From the cell containing the given text, extract its center point as [X, Y] coordinate. 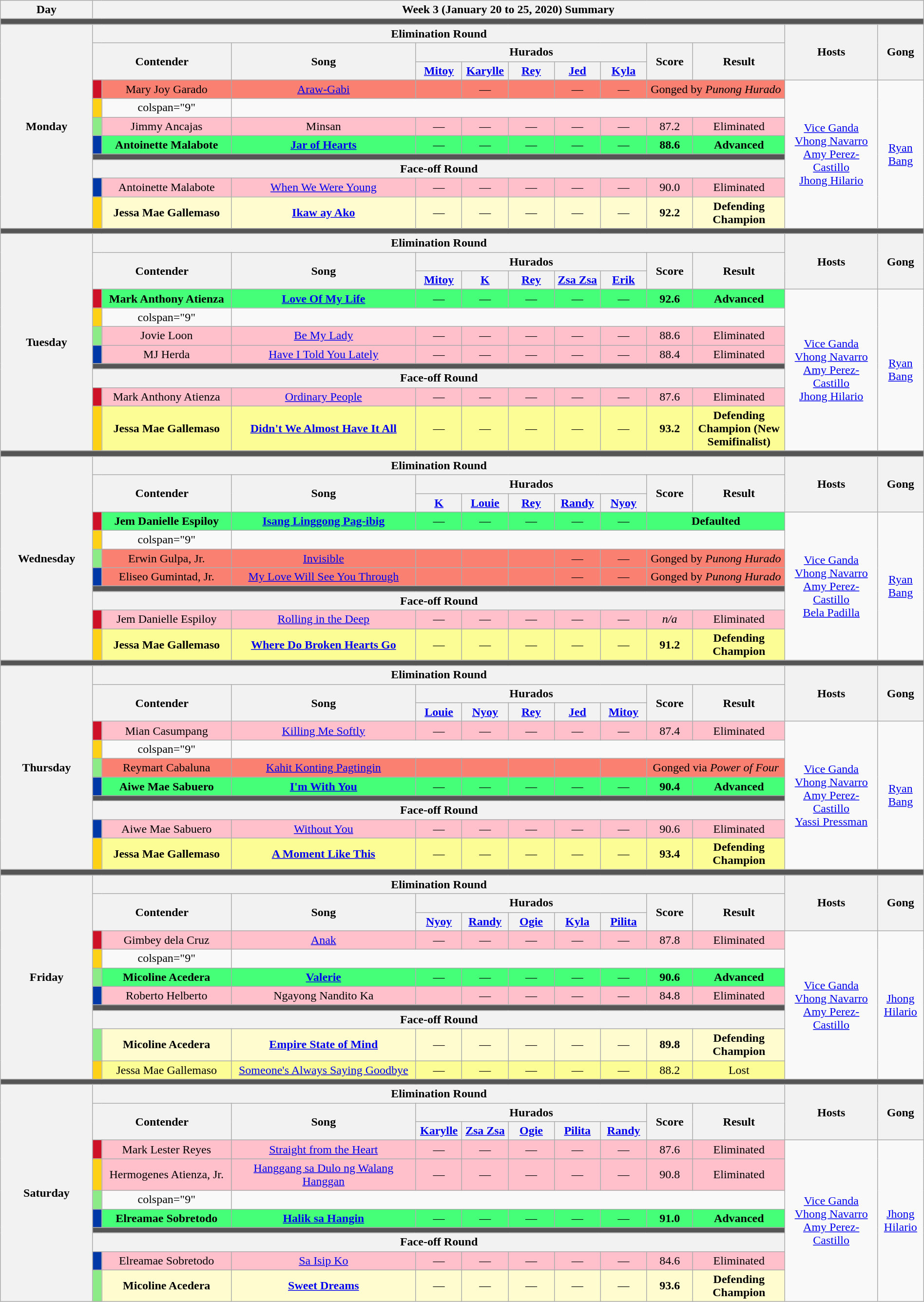
Anak [324, 940]
Hermogenes Atienza, Jr. [167, 1174]
93.2 [670, 428]
Invisible [324, 558]
87.4 [670, 730]
84.6 [670, 1261]
Friday [47, 977]
My Love Will See You Through [324, 577]
Hanggang sa Dulo ng Walang Hanggan [324, 1174]
Defaulted [716, 521]
Mian Casumpang [167, 730]
Lost [739, 1070]
A Moment Like This [324, 854]
n/a [670, 619]
93.6 [670, 1285]
Araw-Gabi [324, 89]
93.4 [670, 854]
Monday [47, 127]
Vice GandaVhong NavarroAmy Perez-CastilloBela Padilla [831, 586]
Mark Lester Reyes [167, 1149]
Where Do Broken Hearts Go [324, 644]
88.2 [670, 1070]
Wednesday [47, 558]
Jovie Loon [167, 336]
91.0 [670, 1218]
Thursday [47, 768]
Jimmy Ancajas [167, 126]
Be My Lady [324, 336]
Sa Isip Ko [324, 1261]
Eliseo Gumintad, Jr. [167, 577]
Have I Told You Lately [324, 354]
Gimbey dela Cruz [167, 940]
Valerie [324, 977]
Halik sa Hangin [324, 1218]
Reymart Cabaluna [167, 767]
92.2 [670, 212]
84.8 [670, 996]
90.4 [670, 786]
Tuesday [47, 343]
Someone's Always Saying Goodbye [324, 1070]
Killing Me Softly [324, 730]
Isang Linggong Pag-ibig [324, 521]
Didn't We Almost Have It All [324, 428]
87.8 [670, 940]
Vice GandaVhong NavarroAmy Perez-CastilloYassi Pressman [831, 795]
Erwin Gulpa, Jr. [167, 558]
Jar of Hearts [324, 145]
Ngayong Nandito Ka [324, 996]
Week 3 (January 20 to 25, 2020) Summary [508, 10]
Day [47, 10]
Rolling in the Deep [324, 619]
I'm With You [324, 786]
Defending Champion (New Semifinalist) [739, 428]
Straight from the Heart [324, 1149]
Gonged via Power of Four [716, 767]
Empire State of Mind [324, 1045]
88.4 [670, 354]
Ikaw ay Ako [324, 212]
Ordinary People [324, 397]
Kahit Konting Pagtingin [324, 767]
Mary Joy Garado [167, 89]
89.8 [670, 1045]
92.6 [670, 299]
Erik [624, 280]
Saturday [47, 1193]
Roberto Helberto [167, 996]
When We Were Young [324, 187]
Without You [324, 829]
Minsan [324, 126]
MJ Herda [167, 354]
90.0 [670, 187]
Love Of My Life [324, 299]
90.8 [670, 1174]
91.2 [670, 644]
87.2 [670, 126]
Sweet Dreams [324, 1285]
